Extract the (X, Y) coordinate from the center of the cell holding the provided text.  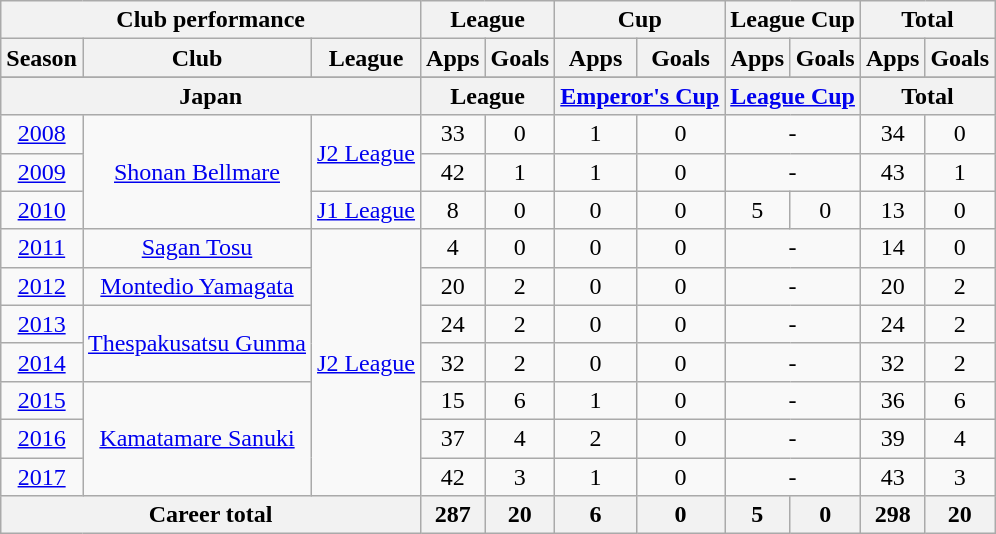
Career total (211, 515)
8 (453, 210)
33 (453, 134)
2008 (42, 134)
2010 (42, 210)
Season (42, 58)
34 (892, 134)
2009 (42, 172)
2017 (42, 477)
2012 (42, 286)
Kamatamare Sanuki (196, 438)
J1 League (366, 210)
13 (892, 210)
287 (453, 515)
2013 (42, 324)
298 (892, 515)
Emperor's Cup (640, 96)
15 (453, 400)
36 (892, 400)
Club performance (211, 20)
2016 (42, 438)
2011 (42, 248)
Thespakusatsu Gunma (196, 343)
Japan (211, 96)
Club (196, 58)
2014 (42, 362)
39 (892, 438)
2015 (42, 400)
Montedio Yamagata (196, 286)
37 (453, 438)
Cup (640, 20)
Sagan Tosu (196, 248)
14 (892, 248)
Shonan Bellmare (196, 172)
